Capture the cell that displays the provided text and extract its [x, y] central coordinate. 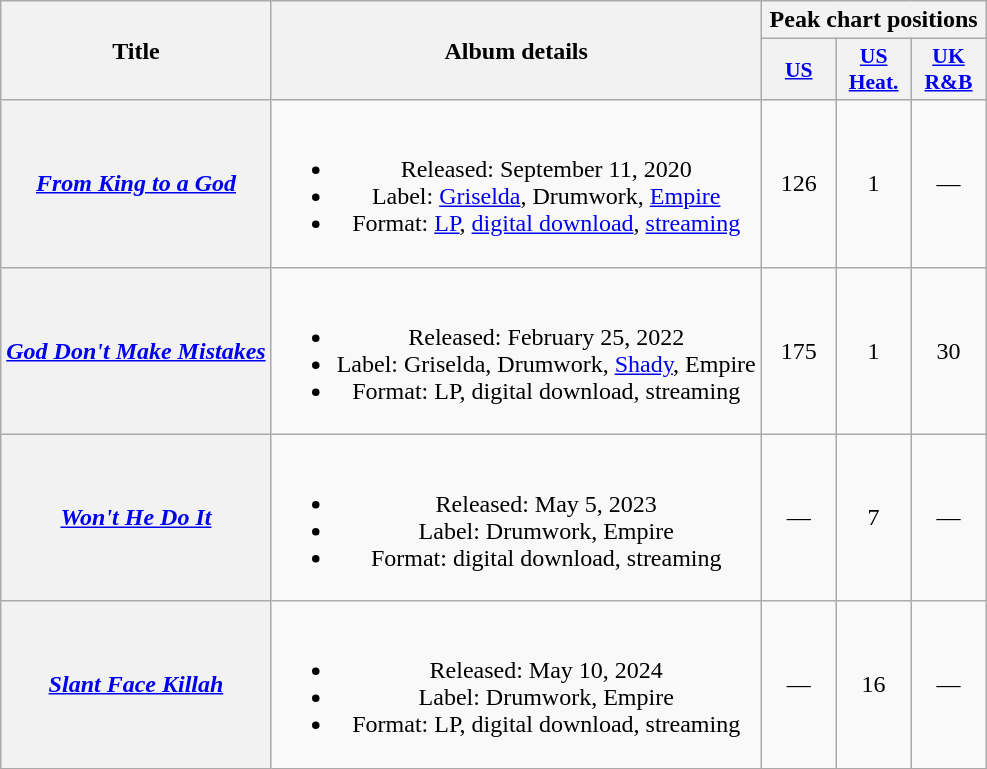
126 [798, 184]
7 [874, 518]
God Don't Make Mistakes [136, 350]
UKR&B [948, 70]
Peak chart positions [874, 20]
Title [136, 50]
Released: May 5, 2023Label: Drumwork, EmpireFormat: digital download, streaming [516, 518]
Released: February 25, 2022Label: Griselda, Drumwork, Shady, EmpireFormat: LP, digital download, streaming [516, 350]
Album details [516, 50]
30 [948, 350]
Released: May 10, 2024Label: Drumwork, EmpireFormat: LP, digital download, streaming [516, 684]
US [798, 70]
USHeat. [874, 70]
16 [874, 684]
175 [798, 350]
From King to a God [136, 184]
Slant Face Killah [136, 684]
Won't He Do It [136, 518]
Released: September 11, 2020Label: Griselda, Drumwork, EmpireFormat: LP, digital download, streaming [516, 184]
